Find where the given text appears and provide that cell's center as (x, y) coordinate. 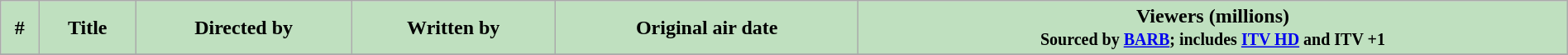
Original air date (707, 28)
Title (88, 28)
Viewers (millions) Sourced by BARB; includes ITV HD and ITV +1 (1213, 28)
Written by (453, 28)
# (20, 28)
Directed by (243, 28)
